Pinpoint the cell where the given text exists, returning its [x, y] midpoint coordinate. 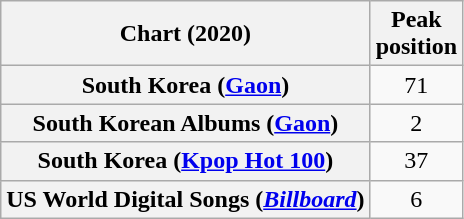
South Korea (Kpop Hot 100) [186, 161]
South Korea (Gaon) [186, 85]
Peakposition [416, 34]
37 [416, 161]
Chart (2020) [186, 34]
71 [416, 85]
2 [416, 123]
South Korean Albums (Gaon) [186, 123]
US World Digital Songs (Billboard) [186, 199]
6 [416, 199]
